Determine the (x, y) coordinate at the center of the cell enclosing the given text.  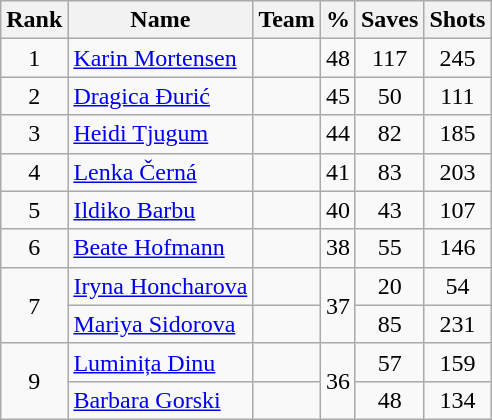
231 (458, 324)
117 (389, 58)
Lenka Černá (160, 172)
Dragica Đurić (160, 96)
2 (34, 96)
Iryna Honcharova (160, 286)
159 (458, 362)
185 (458, 134)
4 (34, 172)
107 (458, 210)
40 (338, 210)
45 (338, 96)
% (338, 20)
82 (389, 134)
Karin Mortensen (160, 58)
Luminița Dinu (160, 362)
134 (458, 400)
6 (34, 248)
146 (458, 248)
36 (338, 381)
9 (34, 381)
57 (389, 362)
85 (389, 324)
37 (338, 305)
7 (34, 305)
5 (34, 210)
111 (458, 96)
38 (338, 248)
54 (458, 286)
Shots (458, 20)
Team (287, 20)
Rank (34, 20)
203 (458, 172)
Heidi Tjugum (160, 134)
1 (34, 58)
Beate Hofmann (160, 248)
3 (34, 134)
Barbara Gorski (160, 400)
50 (389, 96)
44 (338, 134)
Name (160, 20)
55 (389, 248)
Mariya Sidorova (160, 324)
41 (338, 172)
Ildiko Barbu (160, 210)
83 (389, 172)
43 (389, 210)
Saves (389, 20)
245 (458, 58)
20 (389, 286)
